Capture the cell that displays the provided text and extract its [x, y] central coordinate. 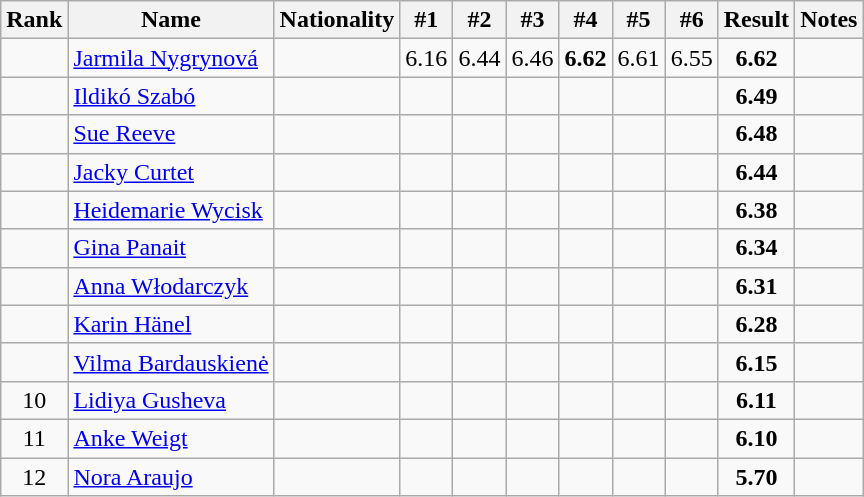
6.16 [426, 58]
6.55 [692, 58]
6.31 [756, 286]
Anna Włodarczyk [171, 286]
Gina Panait [171, 248]
6.11 [756, 400]
Result [756, 20]
Heidemarie Wycisk [171, 210]
Nora Araujo [171, 477]
Jacky Curtet [171, 172]
6.15 [756, 362]
6.46 [532, 58]
6.28 [756, 324]
Anke Weigt [171, 438]
5.70 [756, 477]
Sue Reeve [171, 134]
6.34 [756, 248]
Notes [829, 20]
Nationality [337, 20]
#4 [586, 20]
Lidiya Gusheva [171, 400]
Rank [34, 20]
#3 [532, 20]
10 [34, 400]
Vilma Bardauskienė [171, 362]
Name [171, 20]
6.10 [756, 438]
6.48 [756, 134]
#2 [480, 20]
Jarmila Nygrynová [171, 58]
Karin Hänel [171, 324]
6.49 [756, 96]
#6 [692, 20]
11 [34, 438]
6.61 [638, 58]
6.38 [756, 210]
Ildikó Szabó [171, 96]
#1 [426, 20]
12 [34, 477]
#5 [638, 20]
